Provide the (X, Y) coordinate of the cell's center where the given text is located.  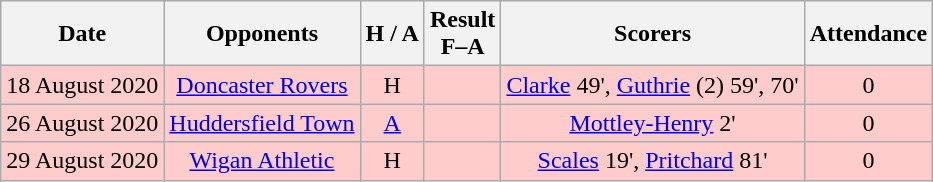
Opponents (262, 34)
Scorers (652, 34)
Scales 19', Pritchard 81' (652, 161)
Huddersfield Town (262, 123)
Mottley-Henry 2' (652, 123)
H / A (392, 34)
Clarke 49', Guthrie (2) 59', 70' (652, 85)
Wigan Athletic (262, 161)
18 August 2020 (82, 85)
ResultF–A (462, 34)
Doncaster Rovers (262, 85)
29 August 2020 (82, 161)
A (392, 123)
Attendance (868, 34)
26 August 2020 (82, 123)
Date (82, 34)
